Extract the (X, Y) coordinate from the center of the cell holding the provided text.  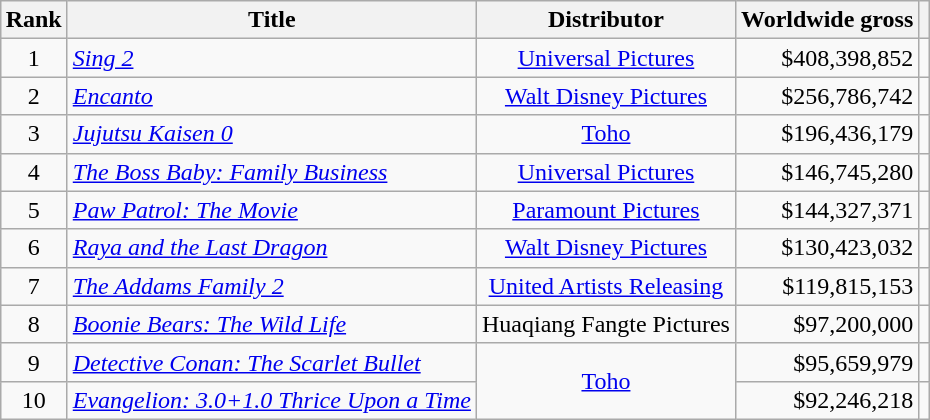
10 (34, 400)
5 (34, 210)
Distributor (606, 20)
$95,659,979 (826, 362)
Rank (34, 20)
Evangelion: 3.0+1.0 Thrice Upon a Time (272, 400)
Sing 2 (272, 58)
8 (34, 324)
Raya and the Last Dragon (272, 248)
United Artists Releasing (606, 286)
Worldwide gross (826, 20)
4 (34, 172)
Title (272, 20)
9 (34, 362)
Huaqiang Fangte Pictures (606, 324)
$196,436,179 (826, 134)
The Addams Family 2 (272, 286)
Jujutsu Kaisen 0 (272, 134)
$130,423,032 (826, 248)
6 (34, 248)
$408,398,852 (826, 58)
Paramount Pictures (606, 210)
$119,815,153 (826, 286)
Encanto (272, 96)
Boonie Bears: The Wild Life (272, 324)
The Boss Baby: Family Business (272, 172)
3 (34, 134)
2 (34, 96)
$256,786,742 (826, 96)
7 (34, 286)
$144,327,371 (826, 210)
$146,745,280 (826, 172)
1 (34, 58)
Detective Conan: The Scarlet Bullet (272, 362)
Paw Patrol: The Movie (272, 210)
$92,246,218 (826, 400)
$97,200,000 (826, 324)
